Pinpoint the cell where the given text exists, returning its [x, y] midpoint coordinate. 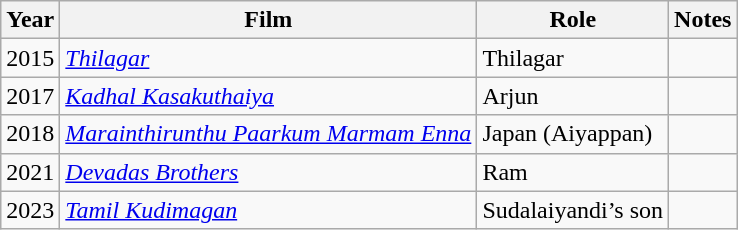
2021 [30, 172]
Tamil Kudimagan [268, 210]
Japan (Aiyappan) [573, 134]
2018 [30, 134]
Marainthirunthu Paarkum Marmam Enna [268, 134]
Ram [573, 172]
Sudalaiyandi’s son [573, 210]
Arjun [573, 96]
Notes [703, 20]
Year [30, 20]
2017 [30, 96]
Film [268, 20]
2023 [30, 210]
Role [573, 20]
Devadas Brothers [268, 172]
2015 [30, 58]
Kadhal Kasakuthaiya [268, 96]
